Pinpoint the cell where the given text exists, returning its (x, y) midpoint coordinate. 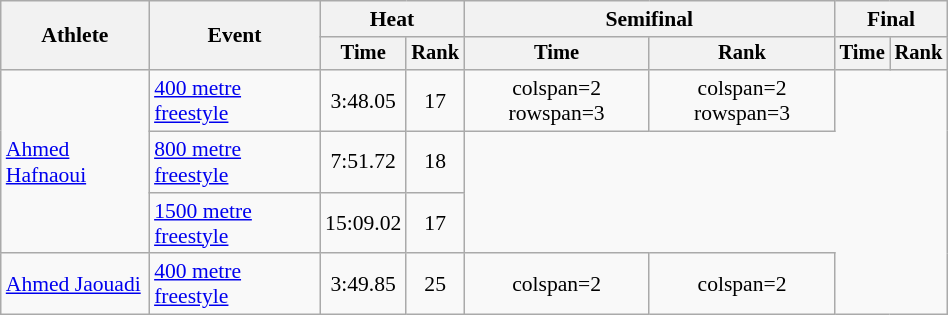
Ahmed Hafnaoui (75, 162)
7:51.72 (363, 162)
Ahmed Jaouadi (75, 284)
1500 metre freestyle (234, 224)
15:09.02 (363, 224)
3:49.85 (363, 284)
800 metre freestyle (234, 162)
Event (234, 36)
Athlete (75, 36)
Final (892, 19)
25 (435, 284)
3:48.05 (363, 100)
18 (435, 162)
Semifinal (650, 19)
Heat (392, 19)
